Scan for the cell matching the given text and deliver its [X, Y] coordinate at center. 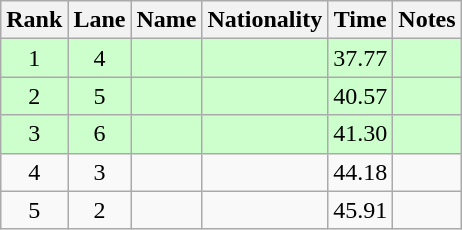
Lane [100, 20]
Notes [427, 20]
Nationality [265, 20]
Rank [34, 20]
37.77 [360, 58]
6 [100, 134]
40.57 [360, 96]
1 [34, 58]
Name [166, 20]
44.18 [360, 172]
41.30 [360, 134]
45.91 [360, 210]
Time [360, 20]
